Scan for the cell matching the given text and deliver its [X, Y] coordinate at center. 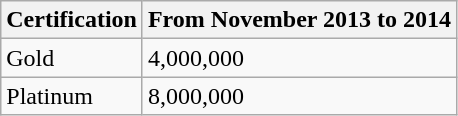
Certification [72, 20]
From November 2013 to 2014 [299, 20]
8,000,000 [299, 96]
Platinum [72, 96]
Gold [72, 58]
4,000,000 [299, 58]
